Pinpoint the cell where the given text exists, returning its [x, y] midpoint coordinate. 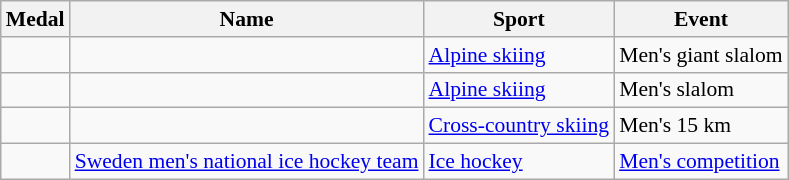
Event [701, 19]
Sweden men's national ice hockey team [247, 162]
Men's 15 km [701, 126]
Name [247, 19]
Medal [36, 19]
Cross-country skiing [520, 126]
Ice hockey [520, 162]
Men's competition [701, 162]
Sport [520, 19]
Men's slalom [701, 90]
Men's giant slalom [701, 55]
